Find where the given text appears and provide that cell's center as (X, Y) coordinate. 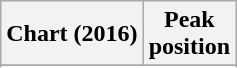
Peakposition (189, 34)
Chart (2016) (72, 34)
